Identify which cell holds the provided text, then report its (x, y) central coordinate. 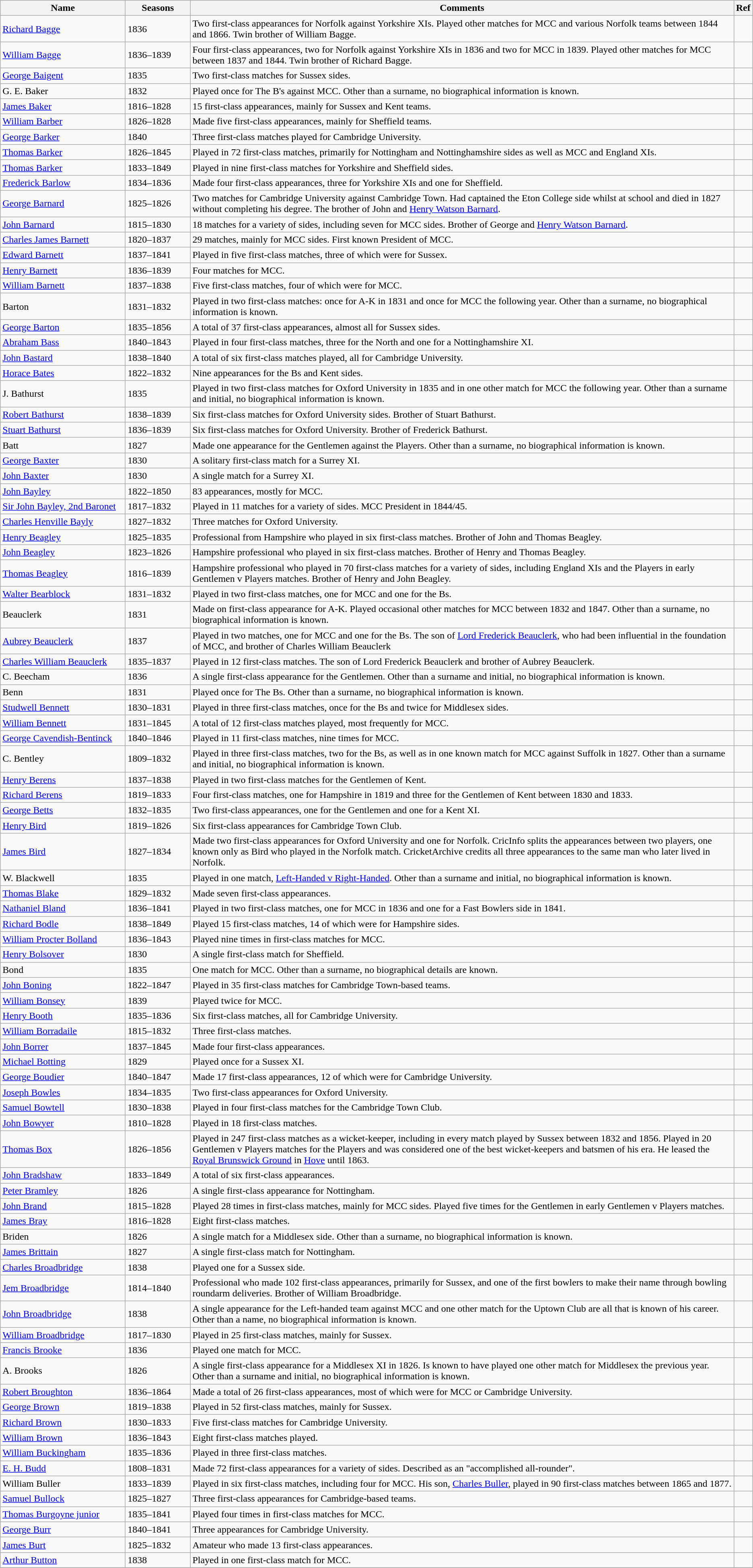
Played in one first-class match for MCC. (462, 1560)
Ref (743, 8)
John Bastard (63, 358)
Played in five first-class matches, three of which were for Sussex. (462, 255)
1814–1840 (158, 1288)
Played once for The Bs. Other than a surname, no biographical information is known. (462, 692)
William Bagge (63, 55)
Thomas Beagley (63, 573)
Richard Brown (63, 1422)
James Burt (63, 1545)
1834–1836 (158, 183)
John Bradshaw (63, 1175)
One match for MCC. Other than a surname, no biographical details are known. (462, 970)
Played in 72 first-class matches, primarily for Nottingham and Nottinghamshire sides as well as MCC and England XIs. (462, 152)
Played in 35 first-class matches for Cambridge Town-based teams. (462, 985)
Played in four first-class matches, three for the North and one for a Nottinghamshire XI. (462, 342)
Barton (63, 307)
Played in 12 first-class matches. The son of Lord Frederick Beauclerk and brother of Aubrey Beauclerk. (462, 661)
Three appearances for Cambridge University. (462, 1529)
Played in two first-class matches, one for MCC and one for the Bs. (462, 594)
Bond (63, 970)
Nathaniel Bland (63, 909)
1815–1830 (158, 224)
A total of six first-class appearances. (462, 1175)
A single first-class match for Nottingham. (462, 1252)
1829 (158, 1062)
1825–1832 (158, 1545)
William Buckingham (63, 1453)
Henry Berens (63, 779)
Richard Bodle (63, 924)
1819–1826 (158, 826)
1823–1826 (158, 552)
Francis Brooke (63, 1350)
Stuart Bathurst (63, 430)
1827–1832 (158, 522)
Jem Broadbridge (63, 1288)
Played in one match, Left-Handed v Right-Handed. Other than a surname and initial, no biographical information is known. (462, 878)
1830–1838 (158, 1108)
Six first-class matches for Oxford University. Brother of Frederick Bathurst. (462, 430)
1832–1835 (158, 810)
A total of 12 first-class matches played, most frequently for MCC. (462, 723)
Henry Bird (63, 826)
John Borrer (63, 1047)
Charles James Barnett (63, 240)
George Baxter (63, 460)
George Boudier (63, 1077)
Benn (63, 692)
Made one appearance for the Gentlemen against the Players. Other than a surname, no biographical information is known. (462, 445)
1838–1839 (158, 414)
Studwell Bennett (63, 707)
William Barber (63, 122)
A. Brooks (63, 1371)
George Brown (63, 1407)
William Borradaile (63, 1031)
Samuel Bowtell (63, 1108)
Richard Berens (63, 795)
1826–1856 (158, 1149)
1808–1831 (158, 1468)
Played once for The B's against MCC. Other than a surname, no biographical information is known. (462, 91)
A single first-class match for Sheffield. (462, 954)
1817–1832 (158, 507)
Played in 11 matches for a variety of sides. MCC President in 1844/45. (462, 507)
Made four first-class appearances, three for Yorkshire XIs and one for Sheffield. (462, 183)
Played once for a Sussex XI. (462, 1062)
Abraham Bass (63, 342)
Beauclerk (63, 615)
Three matches for Oxford University. (462, 522)
Played in nine first-class matches for Yorkshire and Sheffield sides. (462, 167)
Played 28 times in first-class matches, mainly for MCC sides. Played five times for the Gentlemen in early Gentlemen v Players matches. (462, 1206)
1825–1835 (158, 537)
William Broadbridge (63, 1335)
George Barnard (63, 204)
Made 17 first-class appearances, 12 of which were for Cambridge University. (462, 1077)
1835–1856 (158, 327)
George Baigent (63, 76)
Professional from Hampshire who played in six first-class matches. Brother of John and Thomas Beagley. (462, 537)
1830–1833 (158, 1422)
Three first-class matches played for Cambridge University. (462, 137)
Played twice for MCC. (462, 1000)
1827–1834 (158, 852)
Two first-class appearances, one for the Gentlemen and one for a Kent XI. (462, 810)
Robert Broughton (63, 1392)
Five first-class matches, four of which were for MCC. (462, 286)
Thomas Burgoyne junior (63, 1514)
Seasons (158, 8)
A solitary first-class match for a Surrey XI. (462, 460)
W. Blackwell (63, 878)
C. Beecham (63, 677)
John Bowyer (63, 1123)
Thomas Box (63, 1149)
J. Bathurst (63, 394)
Three first-class matches. (462, 1031)
Played in six first-class matches, including four for MCC. His son, Charles Buller, played in 90 first-class matches between 1865 and 1877. (462, 1484)
Horace Bates (63, 373)
1822–1850 (158, 491)
Eight first-class matches played. (462, 1438)
Played in two first-class matches for the Gentlemen of Kent. (462, 779)
Henry Bolsover (63, 954)
George Barton (63, 327)
1833–1839 (158, 1484)
1819–1838 (158, 1407)
Nine appearances for the Bs and Kent sides. (462, 373)
William Bennett (63, 723)
1839 (158, 1000)
E. H. Budd (63, 1468)
Played in 18 first-class matches. (462, 1123)
1837–1841 (158, 255)
Four matches for MCC. (462, 270)
Richard Bagge (63, 29)
1838–1849 (158, 924)
Henry Booth (63, 1016)
1809–1832 (158, 759)
Charles Henville Bayly (63, 522)
Batt (63, 445)
1840–1841 (158, 1529)
A single match for a Surrey XI. (462, 476)
John Beagley (63, 552)
Two first-class matches for Sussex sides. (462, 76)
Played in four first-class matches for the Cambridge Town Club. (462, 1108)
1834–1835 (158, 1092)
Aubrey Beauclerk (63, 641)
James Bird (63, 852)
William Barnett (63, 286)
1810–1828 (158, 1123)
1840 (158, 137)
Walter Bearblock (63, 594)
James Brittain (63, 1252)
1820–1837 (158, 240)
Charles William Beauclerk (63, 661)
1829–1832 (158, 893)
John Broadbridge (63, 1314)
Samuel Bullock (63, 1499)
John Bayley (63, 491)
William Brown (63, 1438)
Michael Botting (63, 1062)
G. E. Baker (63, 91)
George Barker (63, 137)
John Baxter (63, 476)
A single match for a Middlesex side. Other than a surname, no biographical information is known. (462, 1236)
Six first-class appearances for Cambridge Town Club. (462, 826)
Made a total of 26 first-class appearances, most of which were for MCC or Cambridge University. (462, 1392)
1837 (158, 641)
John Barnard (63, 224)
Six first-class matches for Oxford University sides. Brother of Stuart Bathurst. (462, 414)
George Burr (63, 1529)
James Baker (63, 106)
Played one match for MCC. (462, 1350)
Played in 25 first-class matches, mainly for Sussex. (462, 1335)
1826–1828 (158, 122)
William Procter Bolland (63, 939)
1836–1841 (158, 909)
83 appearances, mostly for MCC. (462, 491)
1831–1845 (158, 723)
1830–1831 (158, 707)
1840–1843 (158, 342)
A total of six first-class matches played, all for Cambridge University. (462, 358)
1835–1841 (158, 1514)
Arthur Button (63, 1560)
Name (63, 8)
Six first-class matches, all for Cambridge University. (462, 1016)
Henry Beagley (63, 537)
Four first-class matches, one for Hampshire in 1819 and three for the Gentlemen of Kent between 1830 and 1833. (462, 795)
Made 72 first-class appearances for a variety of sides. Described as an "accomplished all-rounder". (462, 1468)
Amateur who made 13 first-class appearances. (462, 1545)
William Bonsey (63, 1000)
Made seven first-class appearances. (462, 893)
William Buller (63, 1484)
Sir John Bayley, 2nd Baronet (63, 507)
Three first-class appearances for Cambridge-based teams. (462, 1499)
A total of 37 first-class appearances, almost all for Sussex sides. (462, 327)
Two first-class appearances for Oxford University. (462, 1092)
1826–1845 (158, 152)
1837–1845 (158, 1047)
Played 15 first-class matches, 14 of which were for Hampshire sides. (462, 924)
1815–1828 (158, 1206)
1835–1837 (158, 661)
Played in three first-class matches, once for the Bs and twice for Middlesex sides. (462, 707)
Played in 11 first-class matches, nine times for MCC. (462, 738)
Joseph Bowles (63, 1092)
John Boning (63, 985)
1817–1830 (158, 1335)
Edward Barnett (63, 255)
Five first-class matches for Cambridge University. (462, 1422)
1816–1839 (158, 573)
18 matches for a variety of sides, including seven for MCC sides. Brother of George and Henry Watson Barnard. (462, 224)
Played in two first-class matches, one for MCC in 1836 and one for a Fast Bowlers side in 1841. (462, 909)
Made five first-class appearances, mainly for Sheffield teams. (462, 122)
Henry Barnett (63, 270)
1822–1832 (158, 373)
Robert Bathurst (63, 414)
Thomas Blake (63, 893)
Played one for a Sussex side. (462, 1267)
29 matches, mainly for MCC sides. First known President of MCC. (462, 240)
1838–1840 (158, 358)
Played nine times in first-class matches for MCC. (462, 939)
1815–1832 (158, 1031)
1840–1847 (158, 1077)
George Cavendish-Bentinck (63, 738)
Played in 52 first-class matches, mainly for Sussex. (462, 1407)
1832 (158, 91)
A single first-class appearance for Nottingham. (462, 1191)
1825–1827 (158, 1499)
Played in three first-class matches. (462, 1453)
Eight first-class matches. (462, 1221)
1819–1833 (158, 795)
1840–1846 (158, 738)
Hampshire professional who played in six first-class matches. Brother of Henry and Thomas Beagley. (462, 552)
Made four first-class appearances. (462, 1047)
Played four times in first-class matches for MCC. (462, 1514)
John Brand (63, 1206)
15 first-class appearances, mainly for Sussex and Kent teams. (462, 106)
A single first-class appearance for the Gentlemen. Other than a surname and initial, no biographical information is known. (462, 677)
Frederick Barlow (63, 183)
1825–1826 (158, 204)
1836–1864 (158, 1392)
Briden (63, 1236)
Peter Bramley (63, 1191)
James Bray (63, 1221)
George Betts (63, 810)
1822–1847 (158, 985)
Comments (462, 8)
Charles Broadbridge (63, 1267)
C. Bentley (63, 759)
